Pinpoint the cell where the given text exists, returning its [X, Y] midpoint coordinate. 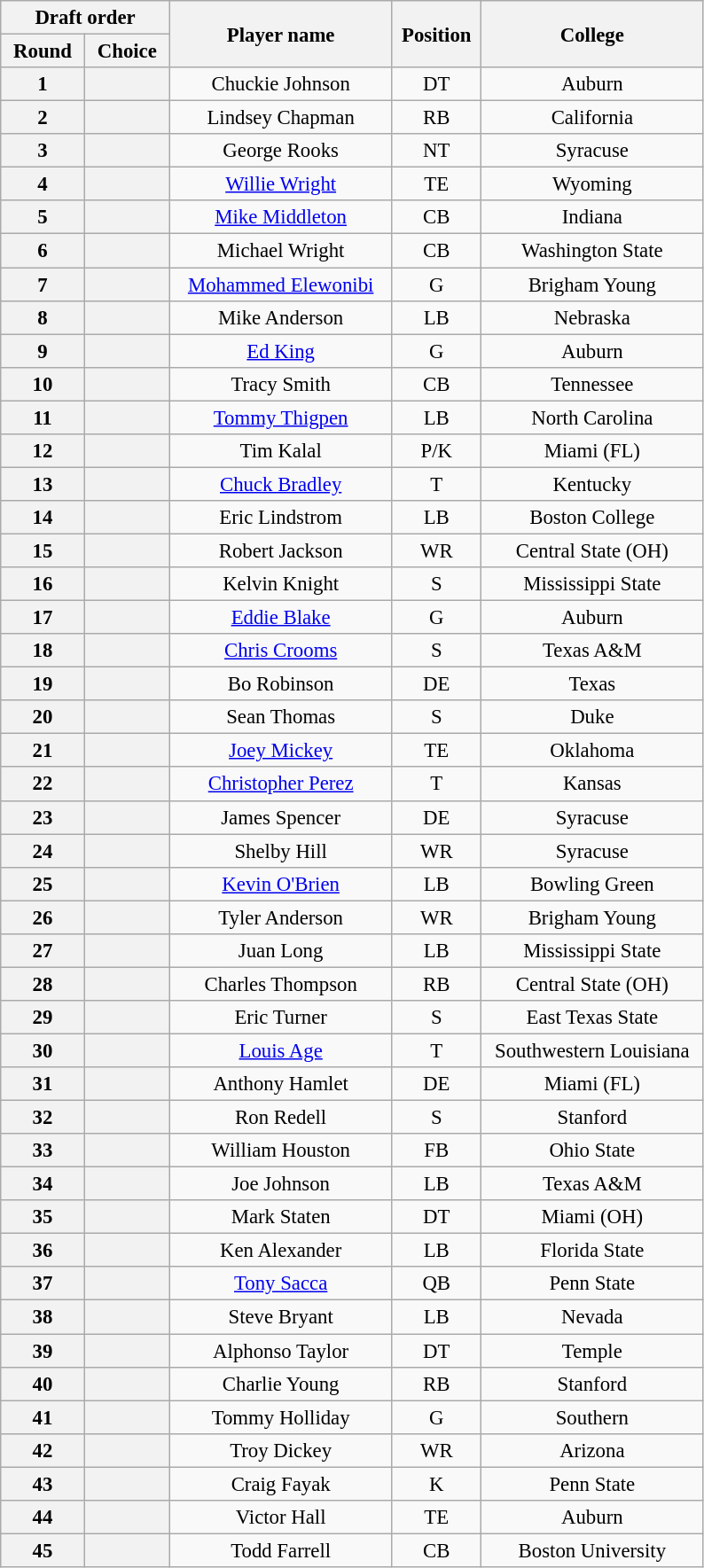
William Houston [280, 1151]
19 [43, 684]
Chuck Bradley [280, 484]
Boston College [592, 518]
Texas [592, 684]
Chris Crooms [280, 651]
16 [43, 584]
28 [43, 984]
Louis Age [280, 1050]
1 [43, 84]
Joe Johnson [280, 1184]
Juan Long [280, 951]
43 [43, 1484]
Choice [127, 51]
Bowling Green [592, 884]
30 [43, 1050]
Steve Bryant [280, 1317]
Draft order [85, 18]
29 [43, 1018]
East Texas State [592, 1018]
12 [43, 451]
Tommy Holliday [280, 1417]
13 [43, 484]
14 [43, 518]
7 [43, 285]
Charles Thompson [280, 984]
James Spencer [280, 817]
Oklahoma [592, 751]
35 [43, 1217]
FB [436, 1151]
Victor Hall [280, 1517]
Kentucky [592, 484]
Mohammed Elewonibi [280, 285]
11 [43, 417]
34 [43, 1184]
Willie Wright [280, 184]
Mark Staten [280, 1217]
Sean Thomas [280, 717]
K [436, 1484]
33 [43, 1151]
Duke [592, 717]
Craig Fayak [280, 1484]
Mike Anderson [280, 317]
NT [436, 151]
Lindsey Chapman [280, 118]
Michael Wright [280, 251]
Ohio State [592, 1151]
College [592, 34]
2 [43, 118]
Bo Robinson [280, 684]
Kelvin Knight [280, 584]
8 [43, 317]
25 [43, 884]
Southwestern Louisiana [592, 1050]
Tyler Anderson [280, 917]
P/K [436, 451]
41 [43, 1417]
Indiana [592, 217]
George Rooks [280, 151]
45 [43, 1550]
26 [43, 917]
California [592, 118]
44 [43, 1517]
Arizona [592, 1450]
38 [43, 1317]
Tim Kalal [280, 451]
Round [43, 51]
32 [43, 1118]
24 [43, 851]
QB [436, 1284]
Nevada [592, 1317]
Eric Lindstrom [280, 518]
Player name [280, 34]
Joey Mickey [280, 751]
Wyoming [592, 184]
21 [43, 751]
Washington State [592, 251]
Eric Turner [280, 1018]
North Carolina [592, 417]
Mike Middleton [280, 217]
Nebraska [592, 317]
Alphonso Taylor [280, 1351]
9 [43, 351]
Todd Farrell [280, 1550]
Eddie Blake [280, 618]
Miami (OH) [592, 1217]
Tennessee [592, 384]
3 [43, 151]
17 [43, 618]
Tony Sacca [280, 1284]
Boston University [592, 1550]
Florida State [592, 1251]
Shelby Hill [280, 851]
Anthony Hamlet [280, 1084]
Kansas [592, 784]
40 [43, 1384]
22 [43, 784]
18 [43, 651]
Ed King [280, 351]
Temple [592, 1351]
4 [43, 184]
27 [43, 951]
15 [43, 550]
Charlie Young [280, 1384]
Tracy Smith [280, 384]
20 [43, 717]
36 [43, 1251]
Southern [592, 1417]
6 [43, 251]
Position [436, 34]
31 [43, 1084]
Tommy Thigpen [280, 417]
42 [43, 1450]
Ken Alexander [280, 1251]
37 [43, 1284]
5 [43, 217]
Chuckie Johnson [280, 84]
Troy Dickey [280, 1450]
23 [43, 817]
Robert Jackson [280, 550]
10 [43, 384]
Christopher Perez [280, 784]
Ron Redell [280, 1118]
Kevin O'Brien [280, 884]
39 [43, 1351]
